Return [X, Y] of the center of cell containing provided text 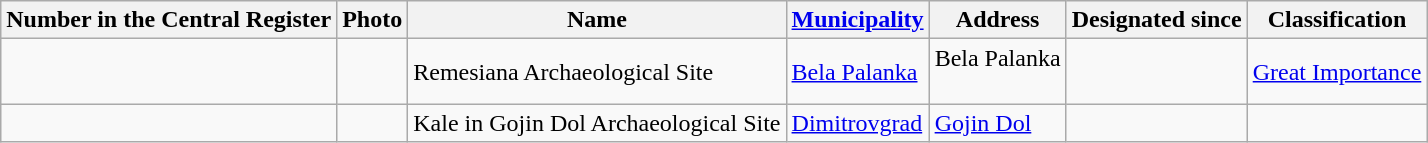
Address [998, 20]
Number in the Central Register [169, 20]
Dimitrovgrad [858, 123]
Municipality [858, 20]
Gojin Dol [998, 123]
Remesiana Archaeological Site [597, 72]
Designated since [1156, 20]
Classification [1337, 20]
Name [597, 20]
Great Importance [1337, 72]
Photo [372, 20]
Kale in Gojin Dol Archaeological Site [597, 123]
